From the cell containing the given text, extract its center point as (X, Y) coordinate. 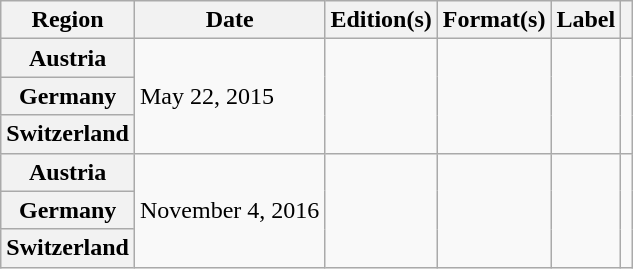
Date (229, 20)
Edition(s) (381, 20)
Region (68, 20)
Label (586, 20)
May 22, 2015 (229, 96)
November 4, 2016 (229, 210)
Format(s) (494, 20)
